Find where the given text appears and provide that cell's center as [x, y] coordinate. 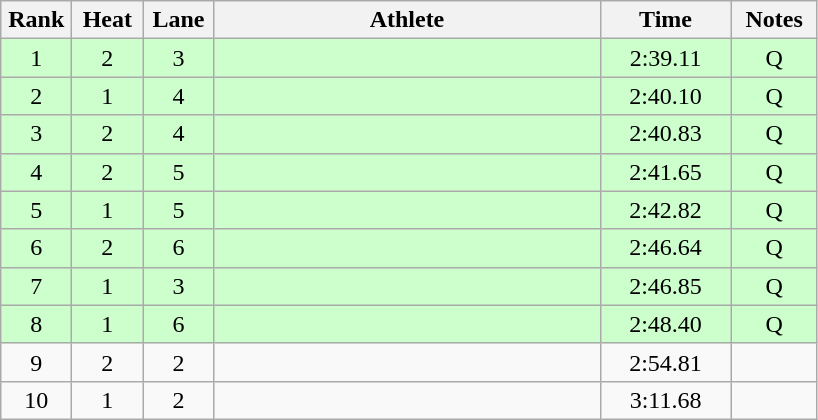
2:48.40 [666, 324]
2:54.81 [666, 362]
7 [36, 286]
2:39.11 [666, 58]
10 [36, 400]
8 [36, 324]
2:40.10 [666, 96]
3:11.68 [666, 400]
2:40.83 [666, 134]
Time [666, 20]
Athlete [407, 20]
Heat [108, 20]
2:46.64 [666, 248]
Rank [36, 20]
9 [36, 362]
Lane [178, 20]
Notes [774, 20]
2:46.85 [666, 286]
2:41.65 [666, 172]
2:42.82 [666, 210]
